Capture the cell that displays the provided text and extract its [x, y] central coordinate. 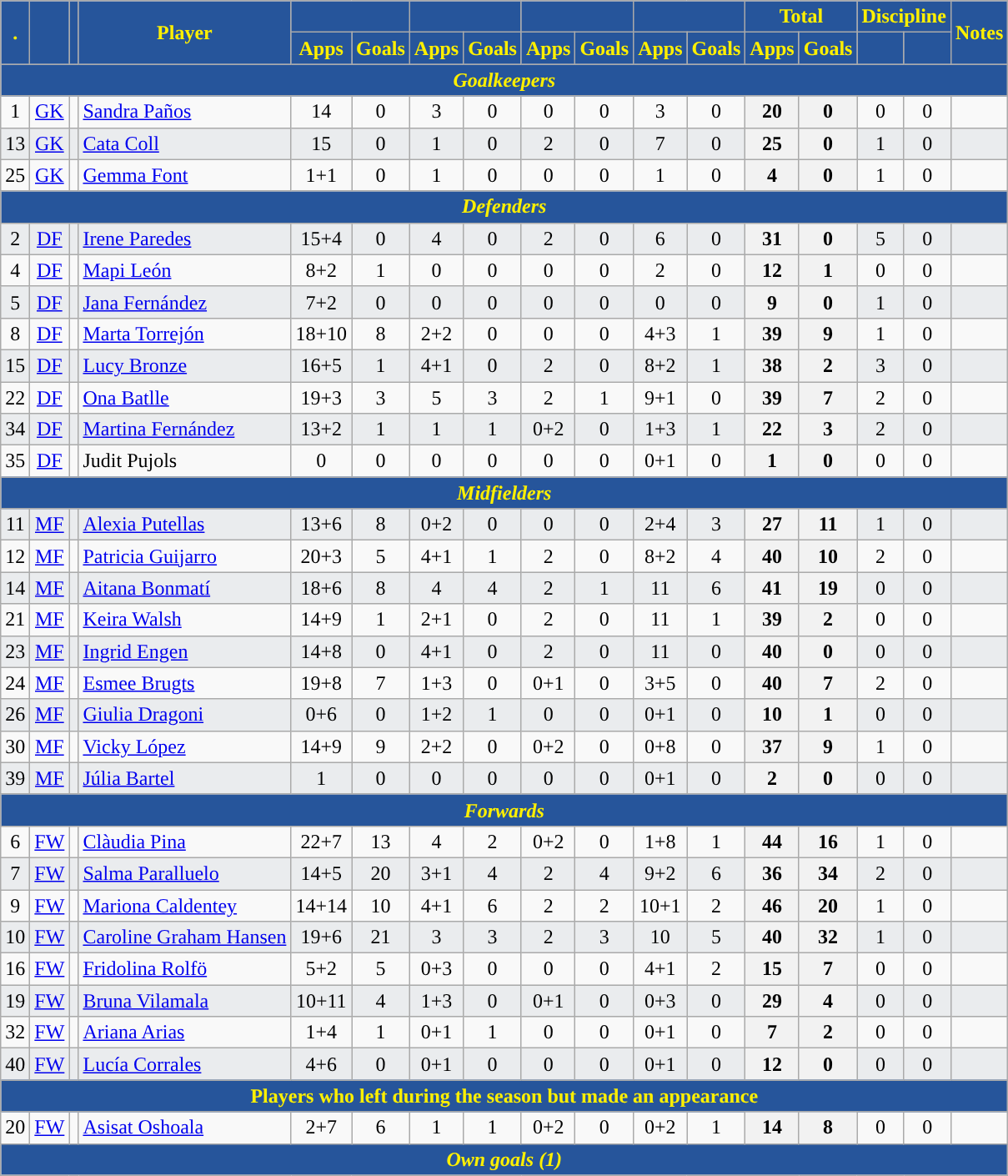
0+6 [322, 715]
Lucía Corrales [185, 1064]
. [15, 33]
1+8 [660, 842]
Keira Walsh [185, 620]
14+8 [322, 651]
Marta Torrejón [185, 334]
Aitana Bonmatí [185, 588]
29 [772, 1001]
Patricia Guijarro [185, 556]
Fridolina Rolfö [185, 969]
Bruna Vilamala [185, 1001]
Asisat Oshoala [185, 1128]
Goalkeepers [504, 80]
Esmee Brugts [185, 683]
Forwards [504, 810]
Salma Paralluelo [185, 873]
7+2 [322, 302]
13+2 [322, 430]
1+1 [322, 175]
13+6 [322, 525]
3+5 [660, 683]
37 [772, 746]
Own goals (1) [504, 1159]
Lucy Bronze [185, 365]
26 [15, 715]
15+4 [322, 239]
46 [772, 905]
Discipline [904, 17]
Total [801, 17]
Cata Coll [185, 143]
Ariana Arias [185, 1033]
44 [772, 842]
19+8 [322, 683]
Irene Paredes [185, 239]
Mapi León [185, 270]
Players who left during the season but made an appearance [504, 1096]
Midfielders [504, 493]
23 [15, 651]
Mariona Caldentey [185, 905]
20+3 [322, 556]
Jana Fernández [185, 302]
Clàudia Pina [185, 842]
0+8 [660, 746]
14+14 [322, 905]
10+1 [660, 905]
1+4 [322, 1033]
18+10 [322, 334]
22+7 [322, 842]
Caroline Graham Hansen [185, 937]
10+11 [322, 1001]
5+2 [322, 969]
Júlia Bartel [185, 778]
Alexia Putellas [185, 525]
Judit Pujols [185, 461]
35 [15, 461]
Gemma Font [185, 175]
4+6 [322, 1064]
Ona Batlle [185, 398]
27 [772, 525]
2+4 [660, 525]
2+1 [436, 620]
Defenders [504, 207]
36 [772, 873]
30 [15, 746]
Notes [979, 33]
Vicky López [185, 746]
19+3 [322, 398]
16+5 [322, 365]
Giulia Dragoni [185, 715]
38 [772, 365]
31 [772, 239]
1+2 [436, 715]
Player [185, 33]
18+6 [322, 588]
Ingrid Engen [185, 651]
2+7 [322, 1128]
41 [772, 588]
4+3 [660, 334]
19+6 [322, 937]
9+2 [660, 873]
9+1 [660, 398]
3+1 [436, 873]
Sandra Paños [185, 112]
24 [15, 683]
Martina Fernández [185, 430]
14+5 [322, 873]
